Provide the (x, y) coordinate of the cell's center where the given text is located.  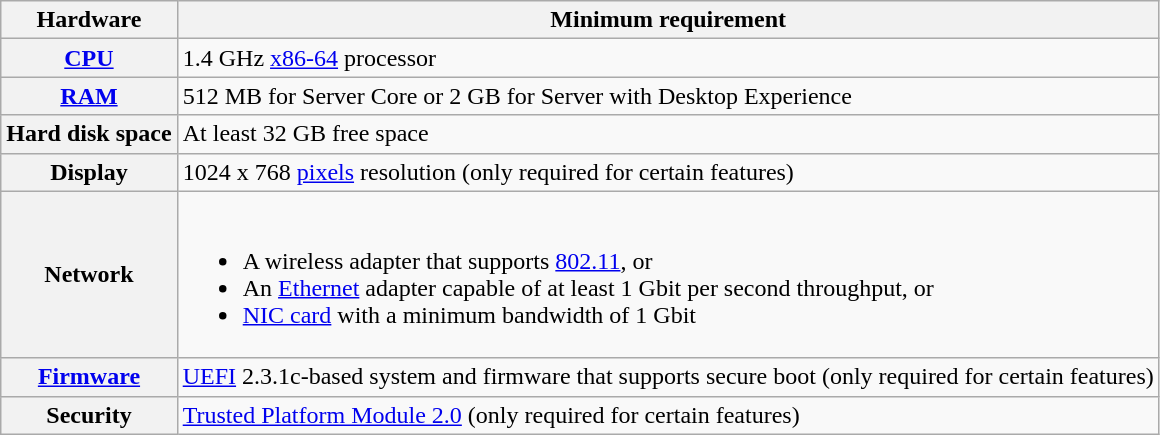
UEFI 2.3.1c-based system and firmware that supports secure boot (only required for certain features) (668, 377)
Display (89, 172)
Firmware (89, 377)
1.4 GHz x86-64 processor (668, 58)
CPU (89, 58)
Trusted Platform Module 2.0 (only required for certain features) (668, 415)
Minimum requirement (668, 20)
Hardware (89, 20)
Network (89, 274)
512 MB for Server Core or 2 GB for Server with Desktop Experience (668, 96)
1024 x 768 pixels resolution (only required for certain features) (668, 172)
RAM (89, 96)
At least 32 GB free space (668, 134)
Security (89, 415)
Hard disk space (89, 134)
